Search for the cell housing the specified text and yield its [x, y] center coordinate. 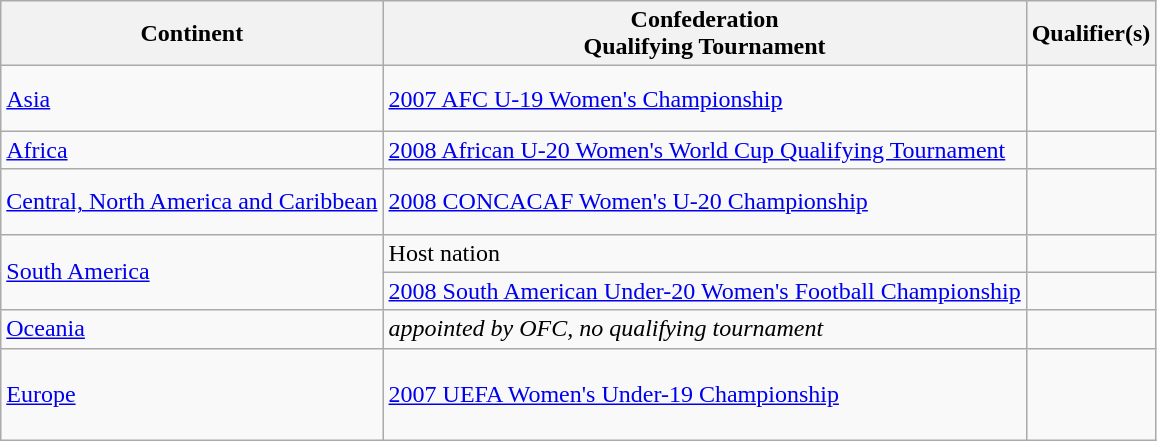
2008 African U-20 Women's World Cup Qualifying Tournament [704, 150]
Host nation [704, 253]
2008 South American Under-20 Women's Football Championship [704, 291]
Continent [192, 34]
Qualifier(s) [1091, 34]
2008 CONCACAF Women's U-20 Championship [704, 202]
2007 AFC U-19 Women's Championship [704, 98]
Oceania [192, 329]
Europe [192, 394]
Confederation Qualifying Tournament [704, 34]
Africa [192, 150]
2007 UEFA Women's Under-19 Championship [704, 394]
South America [192, 272]
Central, North America and Caribbean [192, 202]
Asia [192, 98]
appointed by OFC, no qualifying tournament [704, 329]
